Output the (x, y) coordinate of the center of the cell containing the given text.  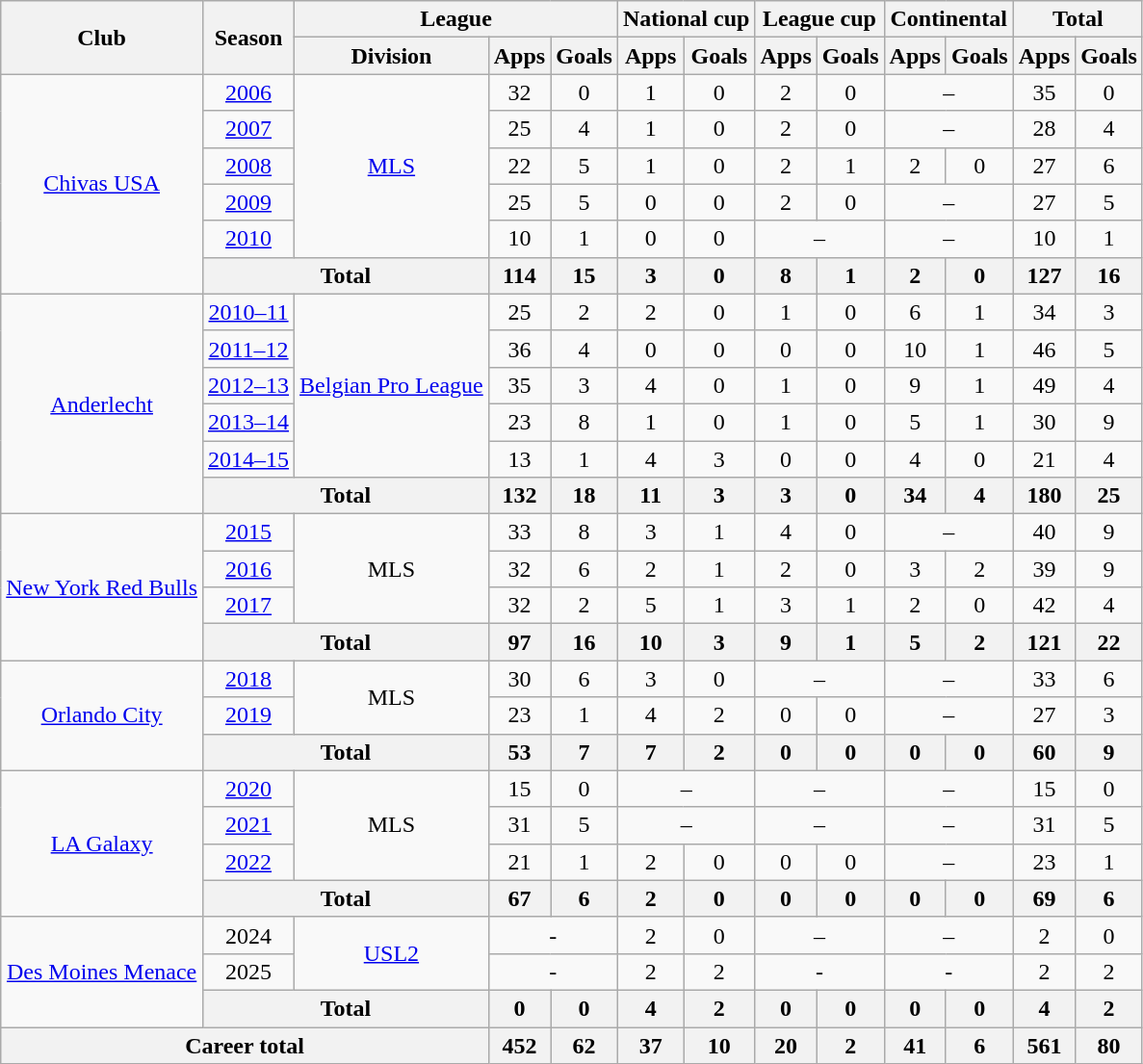
69 (1044, 898)
Career total (245, 1045)
League cup (819, 19)
49 (1044, 385)
121 (1044, 642)
114 (519, 275)
180 (1044, 496)
2010–11 (248, 312)
11 (650, 496)
561 (1044, 1045)
2015 (248, 532)
28 (1044, 129)
Des Moines Menace (102, 972)
Club (102, 38)
2010 (248, 239)
National cup (686, 19)
452 (519, 1045)
2018 (248, 679)
2021 (248, 825)
62 (584, 1045)
2017 (248, 606)
Division (392, 56)
LA Galaxy (102, 843)
36 (519, 349)
80 (1109, 1045)
2009 (248, 202)
53 (519, 752)
67 (519, 898)
2007 (248, 129)
2012–13 (248, 385)
2011–12 (248, 349)
2022 (248, 862)
Belgian Pro League (392, 385)
2013–14 (248, 422)
2016 (248, 569)
Continental (948, 19)
13 (519, 459)
Chivas USA (102, 184)
97 (519, 642)
2024 (248, 935)
20 (786, 1045)
Anderlecht (102, 403)
2019 (248, 715)
League (456, 19)
41 (915, 1045)
42 (1044, 606)
132 (519, 496)
2008 (248, 166)
New York Red Bulls (102, 587)
2014–15 (248, 459)
Season (248, 38)
18 (584, 496)
40 (1044, 532)
2025 (248, 972)
USL2 (392, 953)
37 (650, 1045)
Orlando City (102, 715)
2006 (248, 92)
2020 (248, 789)
46 (1044, 349)
127 (1044, 275)
60 (1044, 752)
39 (1044, 569)
